Extract the [x, y] coordinate from the center of the cell holding the provided text.  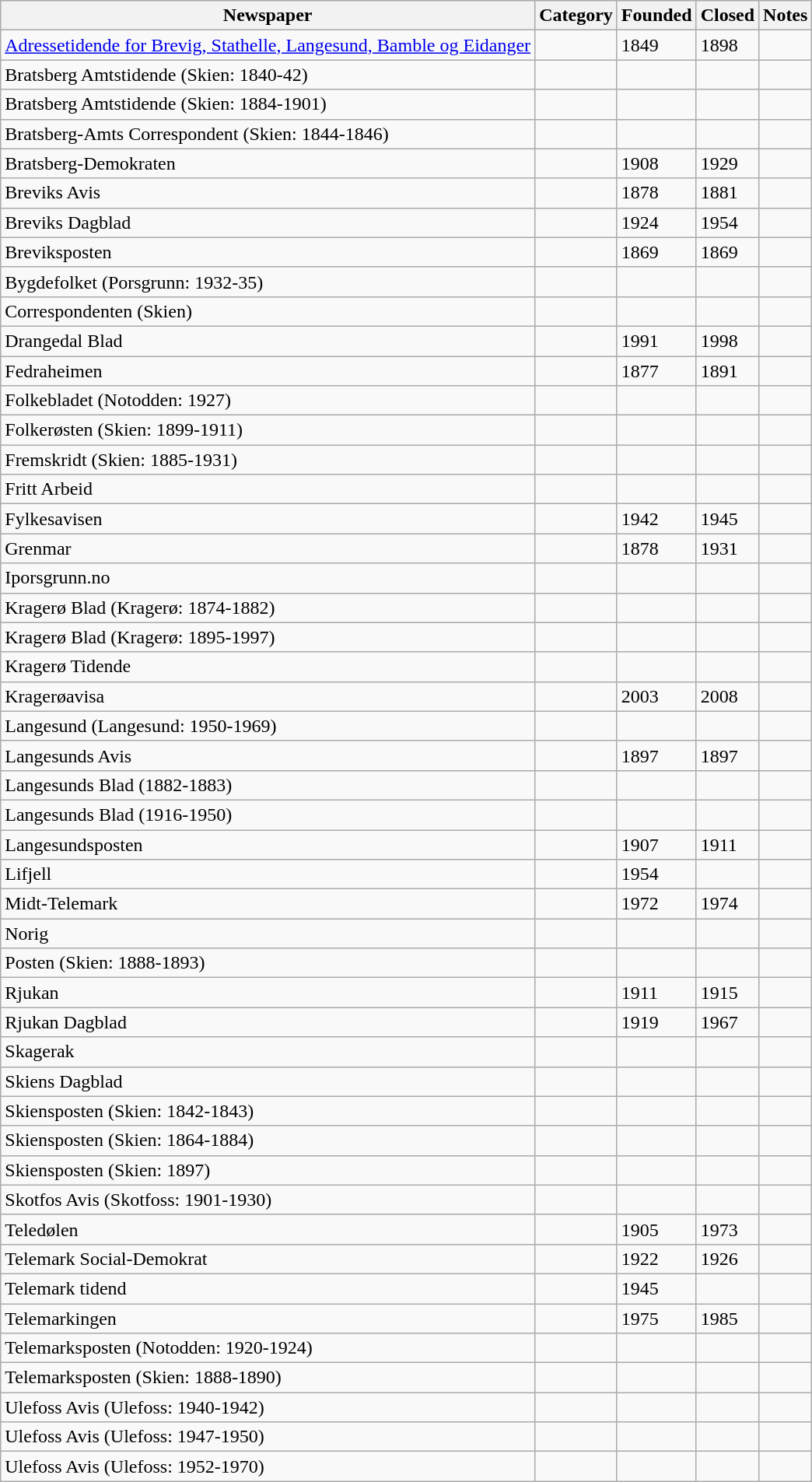
1891 [727, 371]
Skiens Dagblad [268, 1081]
Ulefoss Avis (Ulefoss: 1952-1970) [268, 1466]
Telemark tidend [268, 1288]
1975 [656, 1319]
1985 [727, 1319]
Bratsberg Amtstidende (Skien: 1884-1901) [268, 104]
Folkerøsten (Skien: 1899-1911) [268, 430]
Bratsberg-Demokraten [268, 163]
Telemarkingen [268, 1319]
Fritt Arbeid [268, 489]
Langesunds Blad (1916-1950) [268, 815]
1905 [656, 1229]
Skiensposten (Skien: 1842-1843) [268, 1111]
Skotfos Avis (Skotfoss: 1901-1930) [268, 1200]
Posten (Skien: 1888-1893) [268, 963]
1924 [656, 222]
1931 [727, 548]
Drangedal Blad [268, 341]
Fylkesavisen [268, 519]
Teledølen [268, 1229]
Fedraheimen [268, 371]
1991 [656, 341]
Rjukan [268, 993]
Skagerak [268, 1052]
1998 [727, 341]
1972 [656, 904]
Fremskridt (Skien: 1885-1931) [268, 460]
1898 [727, 45]
Rjukan Dagblad [268, 1022]
Breviksposten [268, 252]
1973 [727, 1229]
Langesunds Blad (1882-1883) [268, 785]
Notes [786, 16]
Bygdefolket (Porsgrunn: 1932-35) [268, 282]
1926 [727, 1259]
1877 [656, 371]
1908 [656, 163]
Telemark Social-Demokrat [268, 1259]
Bratsberg-Amts Correspondent (Skien: 1844-1846) [268, 134]
1974 [727, 904]
Adressetidende for Brevig, Stathelle, Langesund, Bamble og Eidanger [268, 45]
1929 [727, 163]
Grenmar [268, 548]
Iporsgrunn.no [268, 578]
Telemarksposten (Notodden: 1920-1924) [268, 1348]
1919 [656, 1022]
1881 [727, 193]
Skiensposten (Skien: 1897) [268, 1170]
2003 [656, 696]
Category [576, 16]
Ulefoss Avis (Ulefoss: 1947-1950) [268, 1437]
Lifjell [268, 874]
1907 [656, 844]
Founded [656, 16]
Skiensposten (Skien: 1864-1884) [268, 1140]
1915 [727, 993]
Langesund (Langesund: 1950-1969) [268, 726]
Kragerø Blad (Kragerø: 1874-1882) [268, 608]
Kragerø Tidende [268, 667]
Closed [727, 16]
Kragerøavisa [268, 696]
Ulefoss Avis (Ulefoss: 1940-1942) [268, 1407]
1942 [656, 519]
Kragerø Blad (Kragerø: 1895-1997) [268, 637]
Breviks Avis [268, 193]
Correspondenten (Skien) [268, 311]
Langesunds Avis [268, 755]
Midt-Telemark [268, 904]
1849 [656, 45]
Telemarksposten (Skien: 1888-1890) [268, 1378]
1922 [656, 1259]
Breviks Dagblad [268, 222]
Folkebladet (Notodden: 1927) [268, 401]
2008 [727, 696]
1967 [727, 1022]
Bratsberg Amtstidende (Skien: 1840-42) [268, 75]
Langesundsposten [268, 844]
Newspaper [268, 16]
Norig [268, 934]
